Detect which cell encompasses the target text, then output its (x, y) center coordinate. 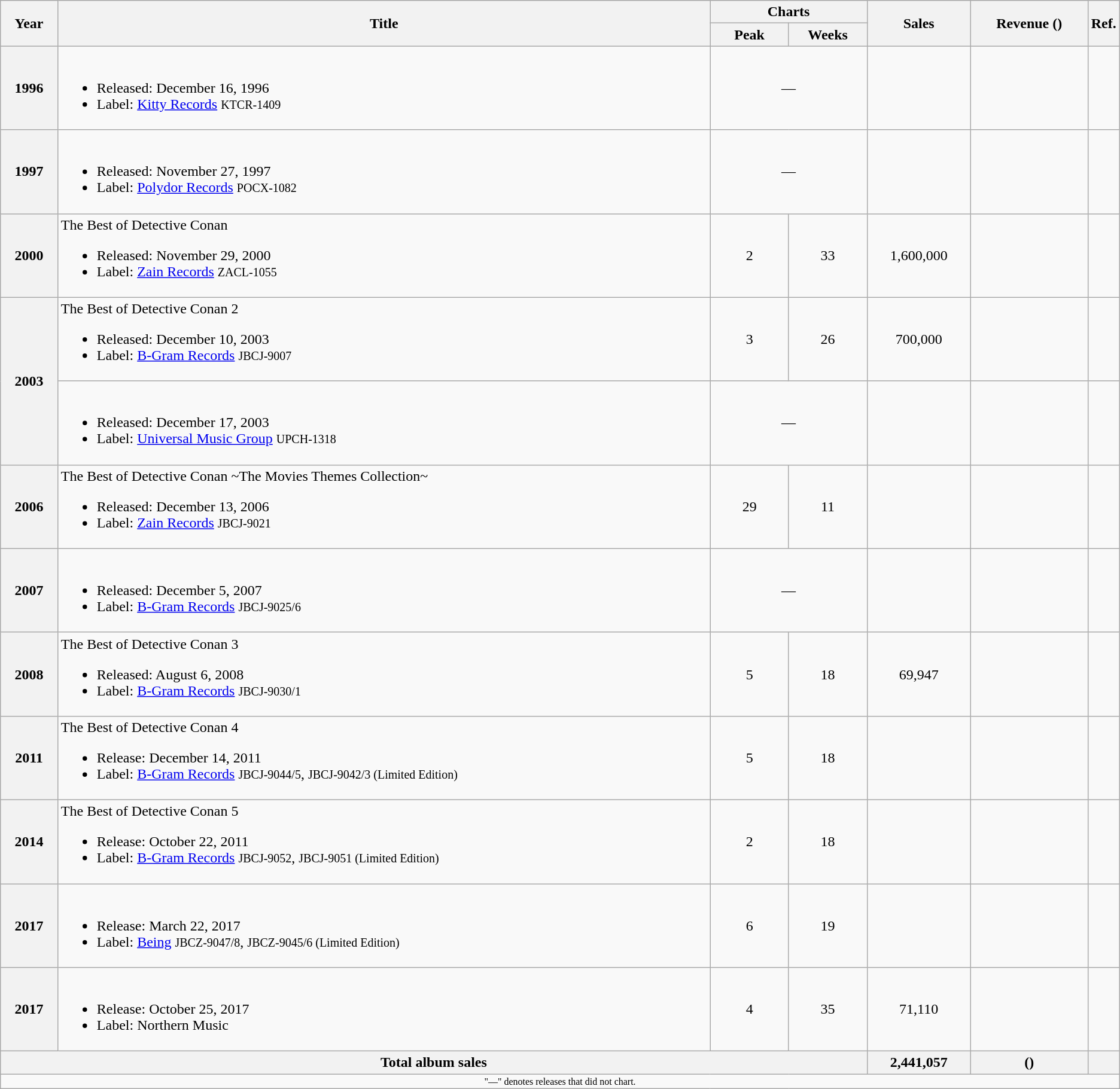
2011 (29, 758)
The Best of Detective ConanReleased: November 29, 2000Label: Zain Records ZACL-1055 (384, 255)
1,600,000 (919, 255)
Released: December 5, 2007Label: B-Gram Records JBCJ-9025/6 (384, 590)
2,441,057 (919, 1063)
Peak (749, 35)
2007 (29, 590)
35 (828, 1009)
26 (828, 339)
700,000 (919, 339)
Weeks (828, 35)
Release: March 22, 2017Label: Being JBCZ-9047/8, JBCZ-9045/6 (Limited Edition) (384, 926)
Ref. (1103, 23)
Released: December 17, 2003Label: Universal Music Group UPCH-1318 (384, 423)
69,947 (919, 674)
33 (828, 255)
Release: October 25, 2017Label: Northern Music (384, 1009)
19 (828, 926)
Total album sales (434, 1063)
Released: December 16, 1996Label: Kitty Records KTCR-1409 (384, 88)
Sales (919, 23)
2006 (29, 507)
1996 (29, 88)
2008 (29, 674)
2003 (29, 381)
1997 (29, 172)
The Best of Detective Conan ~The Movies Themes Collection~Released: December 13, 2006Label: Zain Records JBCJ-9021 (384, 507)
() (1029, 1063)
3 (749, 339)
71,110 (919, 1009)
6 (749, 926)
4 (749, 1009)
29 (749, 507)
"—" denotes releases that did not chart. (560, 1081)
The Best of Detective Conan 5Release: October 22, 2011Label: B-Gram Records JBCJ-9052, JBCJ-9051 (Limited Edition) (384, 841)
Charts (789, 12)
2014 (29, 841)
Title (384, 23)
11 (828, 507)
Year (29, 23)
Released: November 27, 1997Label: Polydor Records POCX-1082 (384, 172)
2000 (29, 255)
The Best of Detective Conan 3Released: August 6, 2008Label: B-Gram Records JBCJ-9030/1 (384, 674)
The Best of Detective Conan 4Release: December 14, 2011Label: B-Gram Records JBCJ-9044/5, JBCJ-9042/3 (Limited Edition) (384, 758)
Revenue () (1029, 23)
The Best of Detective Conan 2Released: December 10, 2003Label: B-Gram Records JBCJ-9007 (384, 339)
